Determine the (X, Y) coordinate at the center of the cell enclosing the given text.  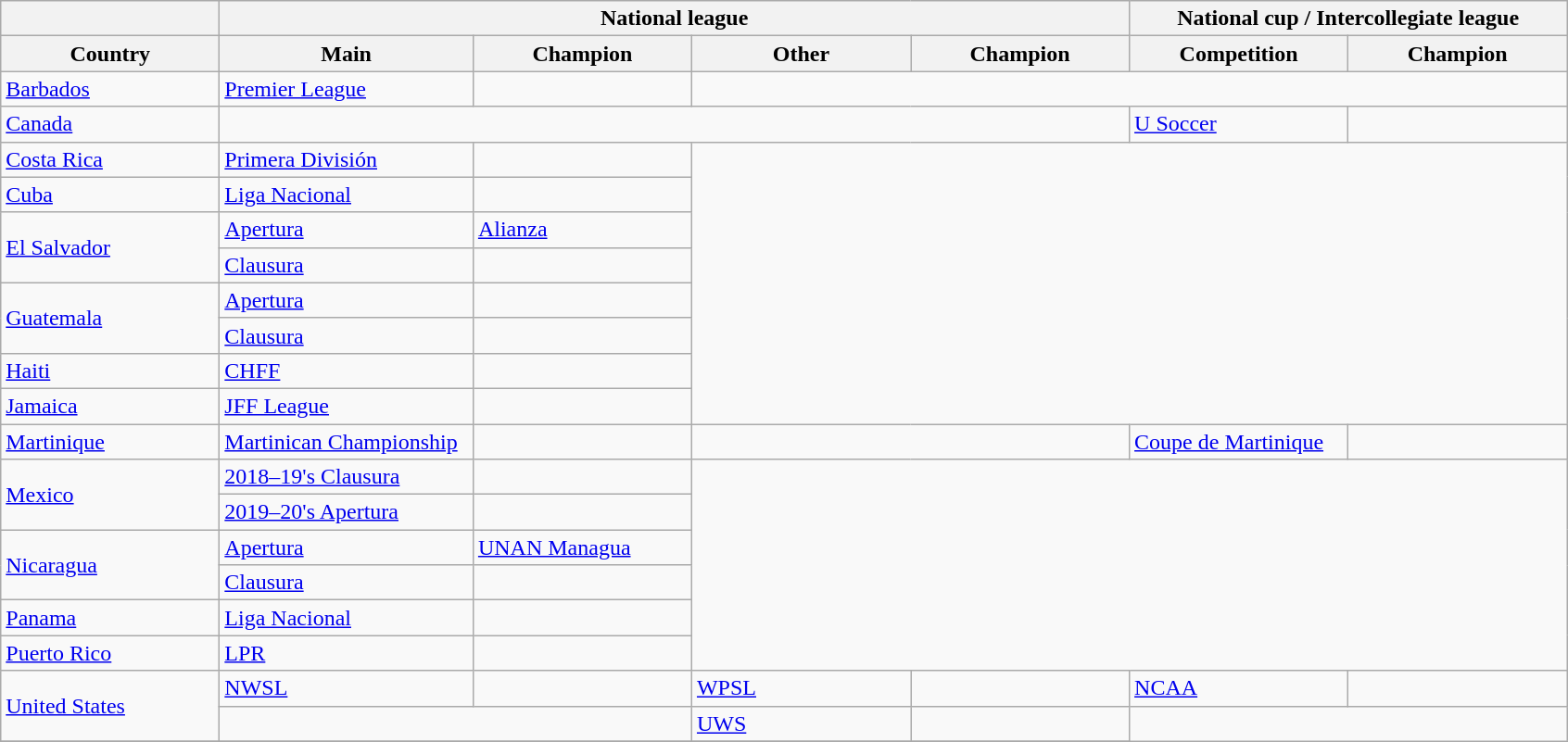
Barbados (110, 89)
Nicaragua (110, 565)
El Salvador (110, 247)
Main (347, 54)
UNAN Managua (582, 547)
NCAA (1239, 688)
Country (110, 54)
CHFF (347, 371)
National cup / Intercollegiate league (1348, 19)
Other (801, 54)
Haiti (110, 371)
2018–19's Clausura (347, 477)
Costa Rica (110, 159)
Cuba (110, 195)
LPR (347, 653)
Panama (110, 618)
Guatemala (110, 318)
WPSL (801, 688)
Puerto Rico (110, 653)
UWS (801, 723)
JFF League (347, 406)
Premier League (347, 89)
National league (675, 19)
Martinique (110, 442)
United States (110, 706)
U Soccer (1239, 124)
Martinican Championship (347, 442)
Primera División (347, 159)
NWSL (347, 688)
Jamaica (110, 406)
Alianza (582, 230)
2019–20's Apertura (347, 512)
Coupe de Martinique (1239, 442)
Competition (1239, 54)
Canada (110, 124)
Mexico (110, 495)
